Search for the cell housing the specified text and yield its [x, y] center coordinate. 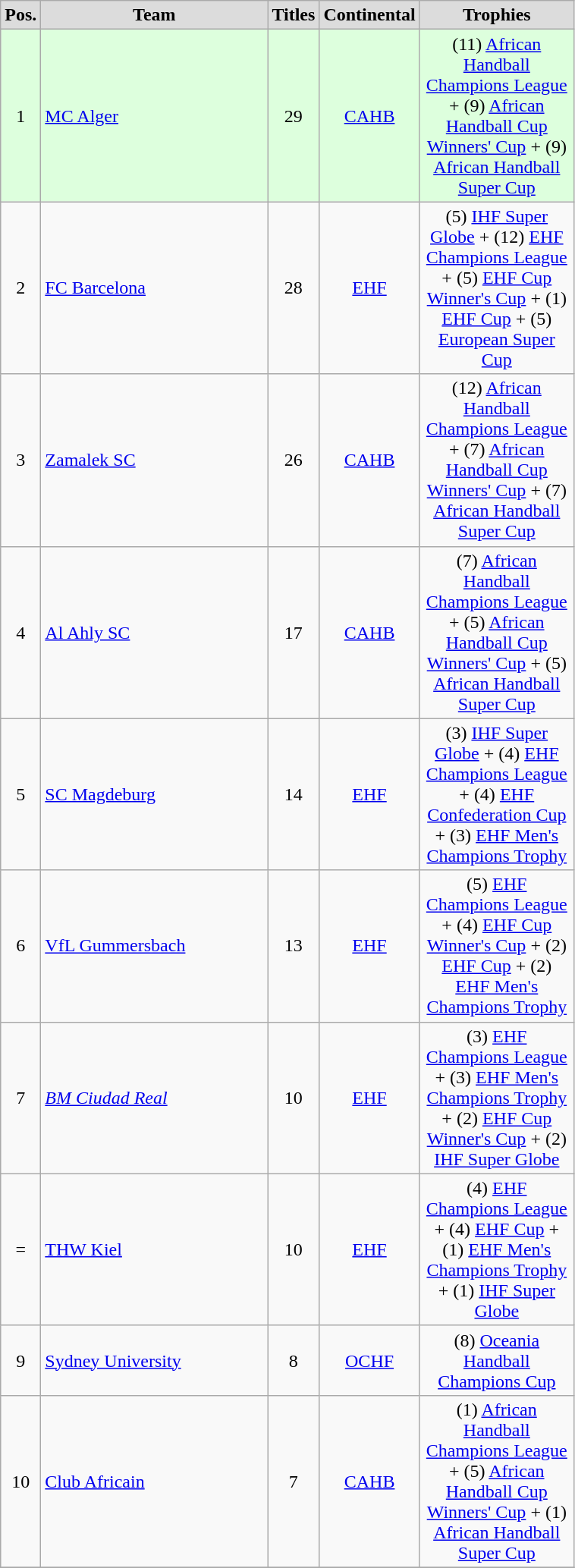
OCHF [369, 1360]
(7) African Handball Champions League + (5) African Handball Cup Winners' Cup + (5) African Handball Super Cup [496, 633]
17 [294, 633]
Trophies [496, 15]
4 [21, 633]
(12) African Handball Champions League + (7) African Handball Cup Winners' Cup + (7) African Handball Super Cup [496, 460]
(4) EHF Champions League + (4) EHF Cup + (1) EHF Men's Champions Trophy + (1) IHF Super Globe [496, 1249]
(3) EHF Champions League + (3) EHF Men's Champions Trophy + (2) EHF Cup Winner's Cup + (2) IHF Super Globe [496, 1098]
Pos. [21, 15]
28 [294, 288]
29 [294, 115]
THW Kiel [155, 1249]
Team [155, 15]
Zamalek SC [155, 460]
5 [21, 794]
(1) African Handball Champions League + (5) African Handball Cup Winners' Cup + (1) African Handball Super Cup [496, 1481]
(8) Oceania Handball Champions Cup [496, 1360]
BM Ciudad Real [155, 1098]
Continental [369, 15]
3 [21, 460]
Titles [294, 15]
Sydney University [155, 1360]
Al Ahly SC [155, 633]
SC Magdeburg [155, 794]
Club Africain [155, 1481]
2 [21, 288]
(3) IHF Super Globe + (4) EHF Champions League + (4) EHF Confederation Cup + (3) EHF Men's Champions Trophy [496, 794]
= [21, 1249]
14 [294, 794]
MC Alger [155, 115]
9 [21, 1360]
8 [294, 1360]
(5) IHF Super Globe + (12) EHF Champions League + (5) EHF Cup Winner's Cup + (1) EHF Cup + (5) European Super Cup [496, 288]
6 [21, 946]
VfL Gummersbach [155, 946]
26 [294, 460]
(11) African Handball Champions League + (9) African Handball Cup Winners' Cup + (9) African Handball Super Cup [496, 115]
1 [21, 115]
13 [294, 946]
(5) EHF Champions League + (4) EHF Cup Winner's Cup + (2) EHF Cup + (2) EHF Men's Champions Trophy [496, 946]
FC Barcelona [155, 288]
